Locate the cell with the specified text and output its [x, y] center coordinate. 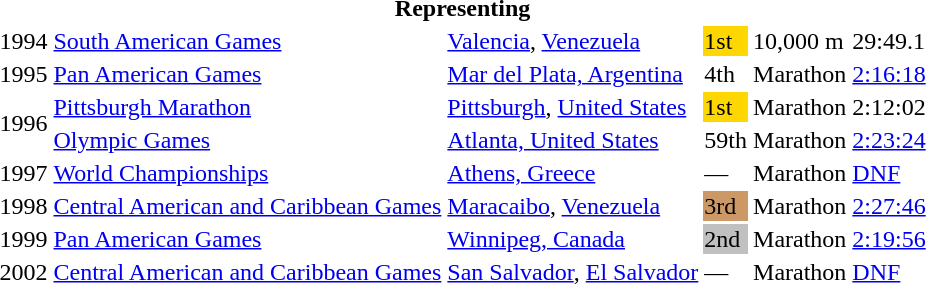
Maracaibo, Venezuela [573, 206]
Valencia, Venezuela [573, 41]
Olympic Games [248, 140]
Mar del Plata, Argentina [573, 74]
4th [726, 74]
Central American and Caribbean Games [248, 206]
Pittsburgh, United States [573, 107]
10,000 m [800, 41]
— [726, 173]
59th [726, 140]
Athens, Greece [573, 173]
World Championships [248, 173]
Pittsburgh Marathon [248, 107]
Atlanta, United States [573, 140]
3rd [726, 206]
South American Games [248, 41]
Winnipeg, Canada [573, 239]
2nd [726, 239]
